Identify which cell holds the provided text, then report its [X, Y] central coordinate. 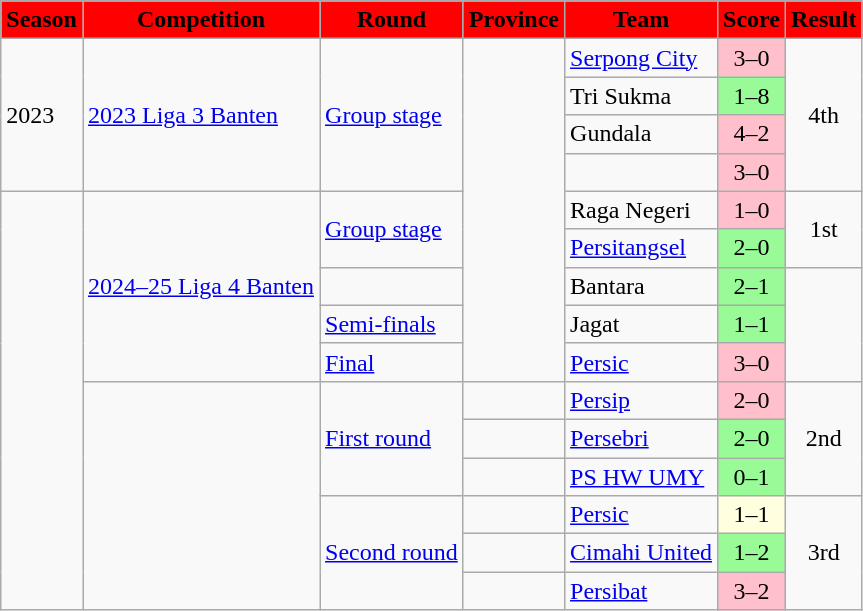
Persibat [642, 591]
Semi-finals [392, 324]
Competition [200, 20]
PS HW UMY [642, 477]
Final [392, 362]
0–1 [752, 477]
Gundala [642, 134]
Serpong City [642, 58]
Bantara [642, 286]
First round [392, 438]
1–0 [752, 210]
1–8 [752, 96]
Score [752, 20]
Second round [392, 553]
Persebri [642, 438]
4th [824, 115]
2024–25 Liga 4 Banten [200, 286]
2nd [824, 438]
3rd [824, 553]
Province [514, 20]
1–2 [752, 553]
Raga Negeri [642, 210]
4–2 [752, 134]
Result [824, 20]
2023 Liga 3 Banten [200, 115]
Cimahi United [642, 553]
Team [642, 20]
Persip [642, 400]
Tri Sukma [642, 96]
2023 [42, 115]
Persitangsel [642, 248]
Jagat [642, 324]
Season [42, 20]
3–2 [752, 591]
2–1 [752, 286]
Round [392, 20]
1st [824, 229]
